Detect which cell encompasses the target text, then output its (X, Y) center coordinate. 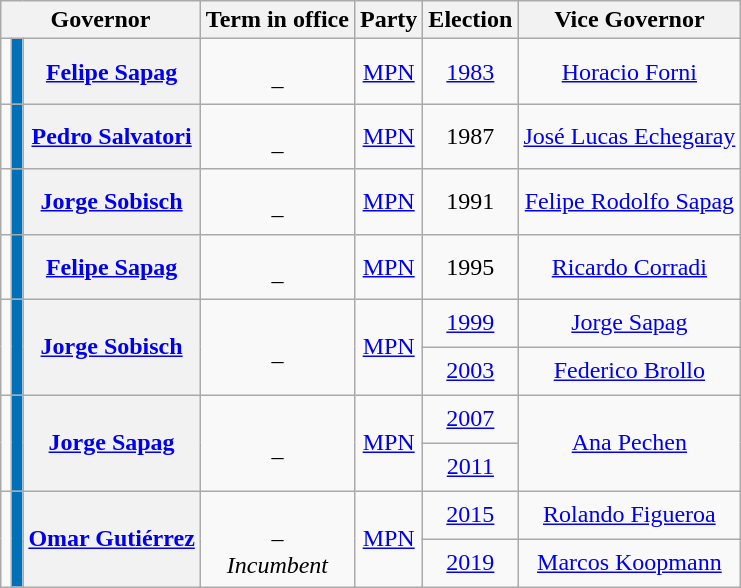
–Incumbent (277, 539)
1987 (470, 136)
Federico Brollo (630, 371)
Term in office (277, 20)
2011 (470, 467)
Rolando Figueroa (630, 515)
Felipe Rodolfo Sapag (630, 202)
Omar Gutiérrez (112, 539)
Election (470, 20)
Governor (101, 20)
Vice Governor (630, 20)
1995 (470, 266)
Ricardo Corradi (630, 266)
2003 (470, 371)
Pedro Salvatori (112, 136)
2015 (470, 515)
José Lucas Echegaray (630, 136)
Ana Pechen (630, 443)
1983 (470, 72)
Marcos Koopmann (630, 563)
2019 (470, 563)
1999 (470, 323)
1991 (470, 202)
2007 (470, 419)
Horacio Forni (630, 72)
Party (388, 20)
